From the cell containing the given text, extract its center point as (x, y) coordinate. 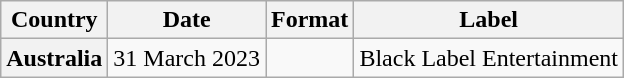
Label (489, 20)
Black Label Entertainment (489, 58)
Format (310, 20)
Date (187, 20)
Australia (54, 58)
31 March 2023 (187, 58)
Country (54, 20)
